For the text-containing cell, return its midpoint in [x, y] coordinate format. 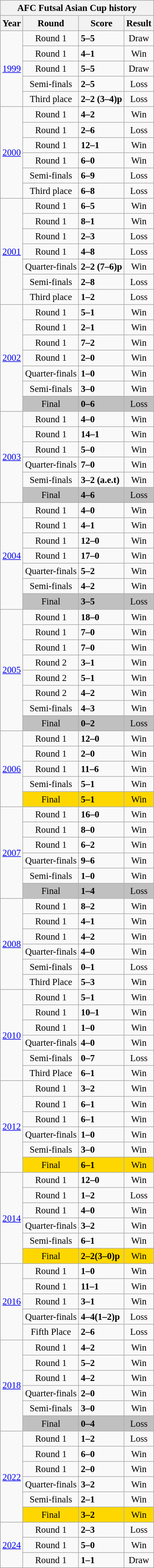
Score [101, 23]
7–2 [101, 343]
2018 [12, 1385]
2–5 [101, 84]
2024 [12, 1545]
2–8 [101, 282]
2004 [12, 556]
0–7 [101, 1058]
1999 [12, 69]
8–1 [101, 221]
10–1 [101, 1013]
2002 [12, 358]
2001 [12, 252]
2–2 (3–4)p [101, 99]
11–1 [101, 1287]
3–2 (a.e.t) [101, 480]
8–2 [101, 906]
2022 [12, 1477]
2000 [12, 153]
0–6 [101, 404]
8–0 [101, 830]
6–9 [101, 175]
Fifth Place [51, 1332]
12–1 [101, 145]
2006 [12, 769]
0–2 [101, 723]
Round [51, 23]
4–4(1–2)p [101, 1317]
2016 [12, 1302]
AFC Futsal Asian Cup history [77, 8]
2010 [12, 1036]
6–5 [101, 206]
4–3 [101, 708]
2012 [12, 1127]
5–3 [101, 982]
Year [12, 23]
11–6 [101, 769]
1–4 [101, 891]
4–6 [101, 495]
6–8 [101, 191]
2007 [12, 853]
16–0 [101, 815]
2–2(3–0)p [101, 1256]
14–1 [101, 434]
0–1 [101, 967]
2005 [12, 670]
2008 [12, 944]
17–0 [101, 556]
2–2 (7–6)p [101, 267]
2003 [12, 457]
4–8 [101, 251]
18–0 [101, 617]
0–4 [101, 1423]
Result [139, 23]
9–6 [101, 860]
6–2 [101, 845]
3–5 [101, 602]
2014 [12, 1218]
